Provide the (X, Y) coordinate of the cell's center where the given text is located.  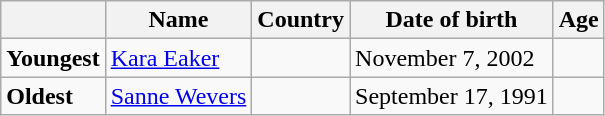
Youngest (53, 58)
Name (178, 20)
November 7, 2002 (452, 58)
Sanne Wevers (178, 96)
Age (578, 20)
Kara Eaker (178, 58)
Oldest (53, 96)
September 17, 1991 (452, 96)
Date of birth (452, 20)
Country (301, 20)
